Detect which cell encompasses the target text, then output its [x, y] center coordinate. 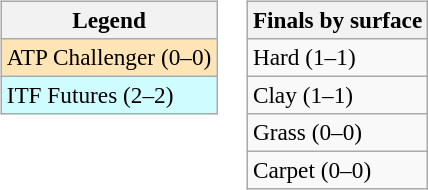
Finals by surface [337, 20]
Legend [108, 20]
Clay (1–1) [337, 95]
ATP Challenger (0–0) [108, 57]
ITF Futures (2–2) [108, 95]
Hard (1–1) [337, 57]
Grass (0–0) [337, 133]
Carpet (0–0) [337, 171]
